Locate the cell with the specified text and output its (x, y) center coordinate. 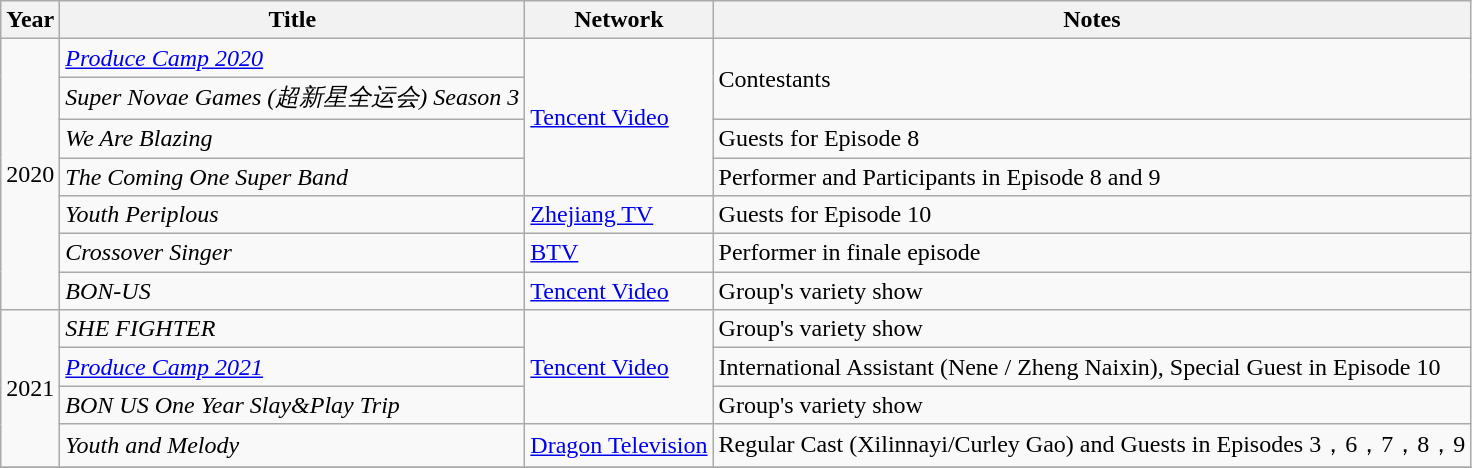
Produce Camp 2021 (292, 367)
Dragon Television (619, 446)
The Coming One Super Band (292, 177)
Guests for Episode 10 (1092, 215)
Year (30, 20)
Crossover Singer (292, 253)
Performer in finale episode (1092, 253)
BON-US (292, 291)
Youth Periplous (292, 215)
BON US One Year Slay&Play Trip (292, 405)
Guests for Episode 8 (1092, 138)
Network (619, 20)
Performer and Participants in Episode 8 and 9 (1092, 177)
Contestants (1092, 80)
International Assistant (Nene / Zheng Naixin), Special Guest in Episode 10 (1092, 367)
BTV (619, 253)
Zhejiang TV (619, 215)
SHE FIGHTER (292, 329)
Youth and Melody (292, 446)
Notes (1092, 20)
2020 (30, 174)
2021 (30, 388)
Super Novae Games (超新星全运会) Season 3 (292, 98)
Regular Cast (Xilinnayi/Curley Gao) and Guests in Episodes 3，6，7，8，9 (1092, 446)
Produce Camp 2020 (292, 58)
We Are Blazing (292, 138)
Title (292, 20)
